Locate the cell with the specified text and output its (X, Y) center coordinate. 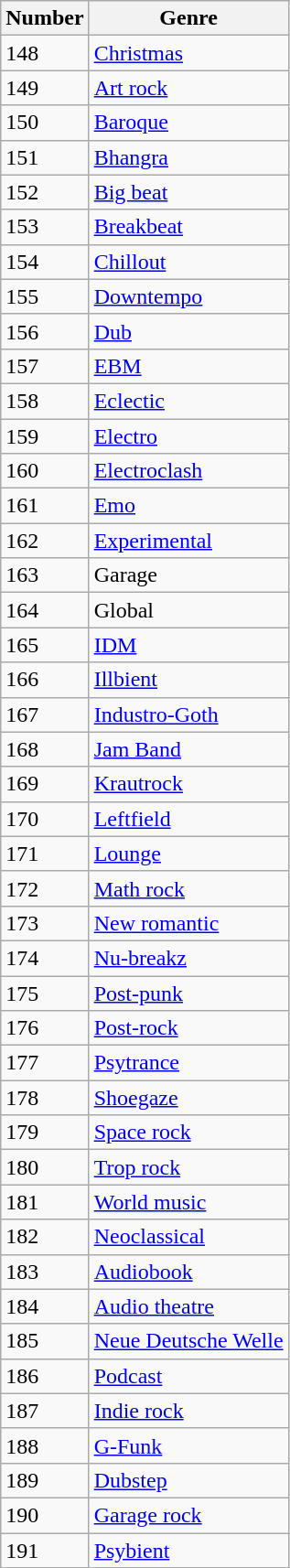
185 (45, 1341)
Breakbeat (188, 227)
158 (45, 401)
Neoclassical (188, 1237)
151 (45, 157)
160 (45, 471)
167 (45, 714)
153 (45, 227)
181 (45, 1202)
172 (45, 888)
Nu-breakz (188, 958)
150 (45, 123)
182 (45, 1237)
Eclectic (188, 401)
Dub (188, 331)
156 (45, 331)
World music (188, 1202)
Big beat (188, 192)
178 (45, 1098)
159 (45, 436)
162 (45, 541)
Chillout (188, 262)
179 (45, 1133)
176 (45, 1028)
190 (45, 1515)
188 (45, 1445)
Bhangra (188, 157)
Garage rock (188, 1515)
Indie rock (188, 1411)
Jam Band (188, 749)
Electro (188, 436)
Emo (188, 506)
164 (45, 610)
Neue Deutsche Welle (188, 1341)
163 (45, 575)
Space rock (188, 1133)
Number (45, 18)
Krautrock (188, 784)
Post-punk (188, 993)
161 (45, 506)
New romantic (188, 923)
Experimental (188, 541)
169 (45, 784)
Downtempo (188, 296)
Global (188, 610)
Baroque (188, 123)
EBM (188, 366)
Audio theatre (188, 1306)
183 (45, 1272)
157 (45, 366)
149 (45, 88)
Electroclash (188, 471)
173 (45, 923)
Illbient (188, 680)
Psybient (188, 1551)
Post-rock (188, 1028)
Genre (188, 18)
G-Funk (188, 1445)
170 (45, 819)
155 (45, 296)
Math rock (188, 888)
166 (45, 680)
Industro-Goth (188, 714)
177 (45, 1063)
Trop rock (188, 1167)
187 (45, 1411)
Art rock (188, 88)
171 (45, 854)
Audiobook (188, 1272)
154 (45, 262)
184 (45, 1306)
174 (45, 958)
Christmas (188, 53)
180 (45, 1167)
168 (45, 749)
IDM (188, 645)
Psytrance (188, 1063)
175 (45, 993)
Lounge (188, 854)
152 (45, 192)
165 (45, 645)
Shoegaze (188, 1098)
148 (45, 53)
Leftfield (188, 819)
Podcast (188, 1376)
186 (45, 1376)
Dubstep (188, 1480)
Garage (188, 575)
191 (45, 1551)
189 (45, 1480)
